Determine the [X, Y] coordinate at the center of the cell enclosing the given text.  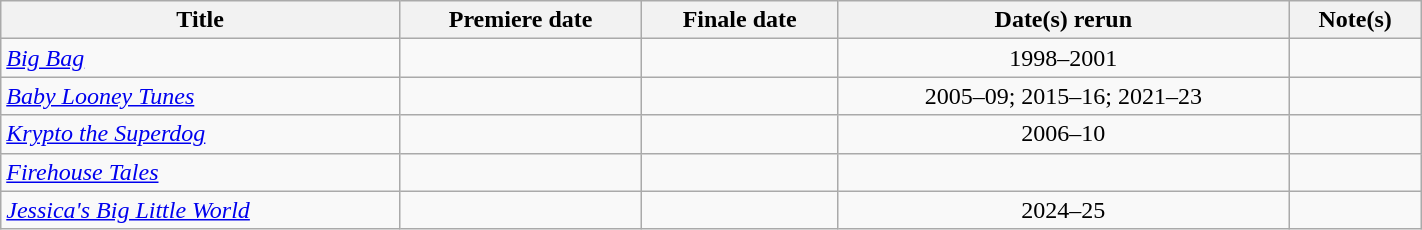
Jessica's Big Little World [200, 210]
Baby Looney Tunes [200, 96]
Krypto the Superdog [200, 134]
Finale date [740, 20]
Title [200, 20]
Date(s) rerun [1064, 20]
1998–2001 [1064, 58]
Firehouse Tales [200, 172]
2005–09; 2015–16; 2021–23 [1064, 96]
2006–10 [1064, 134]
Big Bag [200, 58]
Premiere date [520, 20]
Note(s) [1355, 20]
2024–25 [1064, 210]
